For the text-containing cell, return its midpoint in (X, Y) coordinate format. 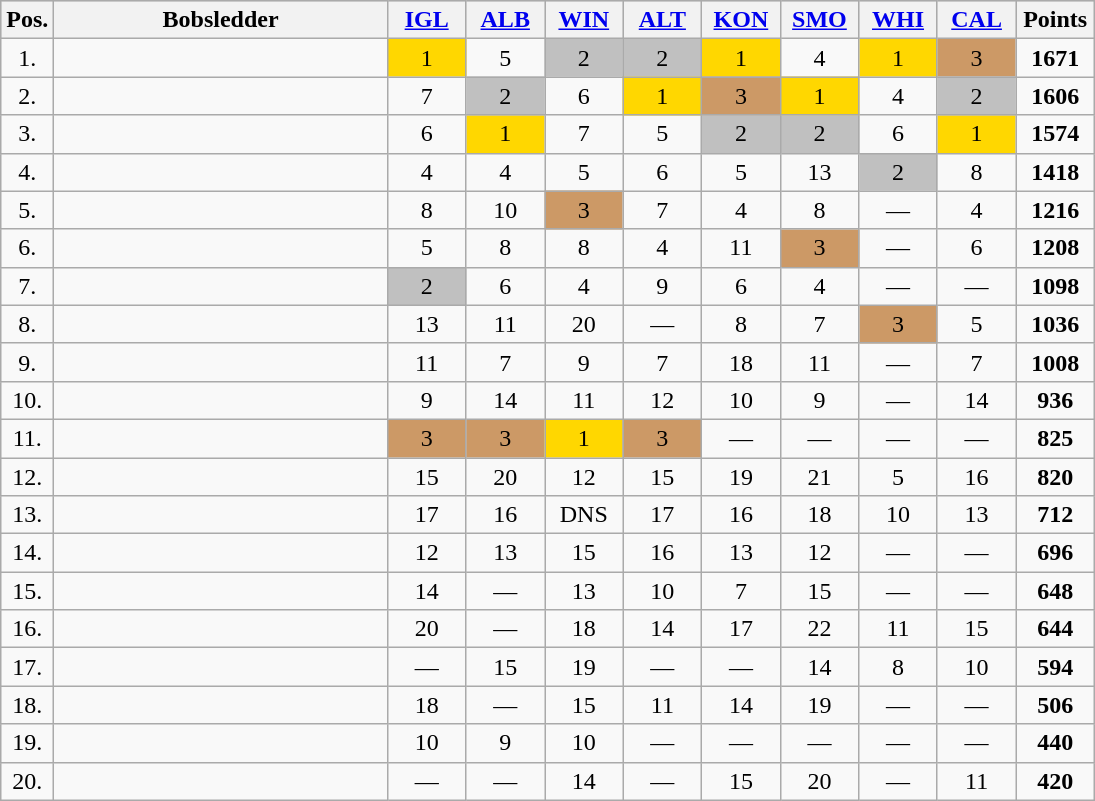
ALB (506, 20)
8. (28, 324)
1208 (1056, 248)
Bobsledder (221, 20)
1. (28, 58)
13. (28, 515)
1574 (1056, 134)
12. (28, 477)
3. (28, 134)
7. (28, 286)
WHI (898, 20)
648 (1056, 591)
Pos. (28, 20)
6. (28, 248)
2. (28, 96)
1606 (1056, 96)
1216 (1056, 210)
21 (820, 477)
ALT (662, 20)
18. (28, 705)
11. (28, 438)
14. (28, 553)
1098 (1056, 286)
696 (1056, 553)
CAL (976, 20)
4. (28, 172)
IGL (426, 20)
1418 (1056, 172)
22 (820, 629)
17. (28, 667)
644 (1056, 629)
15. (28, 591)
440 (1056, 743)
WIN (584, 20)
712 (1056, 515)
5. (28, 210)
820 (1056, 477)
1036 (1056, 324)
1008 (1056, 362)
9. (28, 362)
16. (28, 629)
SMO (820, 20)
506 (1056, 705)
594 (1056, 667)
10. (28, 400)
825 (1056, 438)
20. (28, 781)
936 (1056, 400)
19. (28, 743)
1671 (1056, 58)
420 (1056, 781)
Points (1056, 20)
KON (742, 20)
DNS (584, 515)
